Extract the [X, Y] coordinate from the center of the cell holding the provided text.  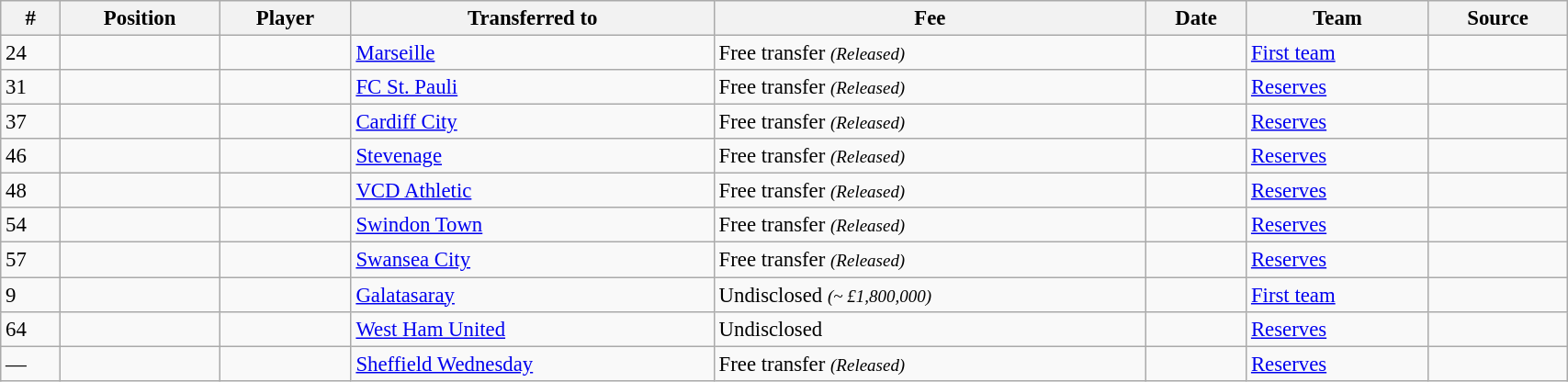
Undisclosed (~ £1,800,000) [930, 295]
Undisclosed [930, 329]
Team [1337, 18]
# [31, 18]
48 [31, 191]
Sheffield Wednesday [533, 364]
37 [31, 122]
Position [140, 18]
9 [31, 295]
Date [1196, 18]
Stevenage [533, 156]
46 [31, 156]
Source [1497, 18]
Transferred to [533, 18]
54 [31, 225]
Swansea City [533, 260]
West Ham United [533, 329]
Fee [930, 18]
VCD Athletic [533, 191]
24 [31, 53]
FC St. Pauli [533, 87]
Galatasaray [533, 295]
Cardiff City [533, 122]
Player [285, 18]
57 [31, 260]
Marseille [533, 53]
64 [31, 329]
Swindon Town [533, 225]
31 [31, 87]
— [31, 364]
